Return [X, Y] of the center of cell containing provided text 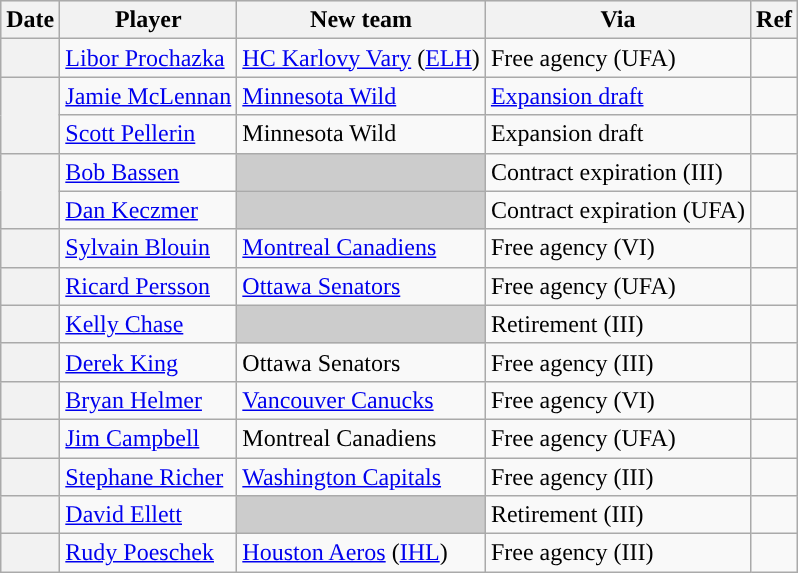
Stephane Richer [148, 477]
Houston Aeros (IHL) [362, 553]
Washington Capitals [362, 477]
Libor Prochazka [148, 58]
Sylvain Blouin [148, 248]
Date [30, 20]
Ricard Persson [148, 286]
Derek King [148, 362]
Rudy Poeschek [148, 553]
Contract expiration (III) [618, 172]
Contract expiration (UFA) [618, 210]
Dan Keczmer [148, 210]
Bob Bassen [148, 172]
Player [148, 20]
Scott Pellerin [148, 134]
Jim Campbell [148, 438]
Jamie McLennan [148, 96]
Vancouver Canucks [362, 400]
Via [618, 20]
Ref [774, 20]
HC Karlovy Vary (ELH) [362, 58]
Bryan Helmer [148, 400]
David Ellett [148, 515]
New team [362, 20]
Kelly Chase [148, 324]
